Find where the given text appears and provide that cell's center as [x, y] coordinate. 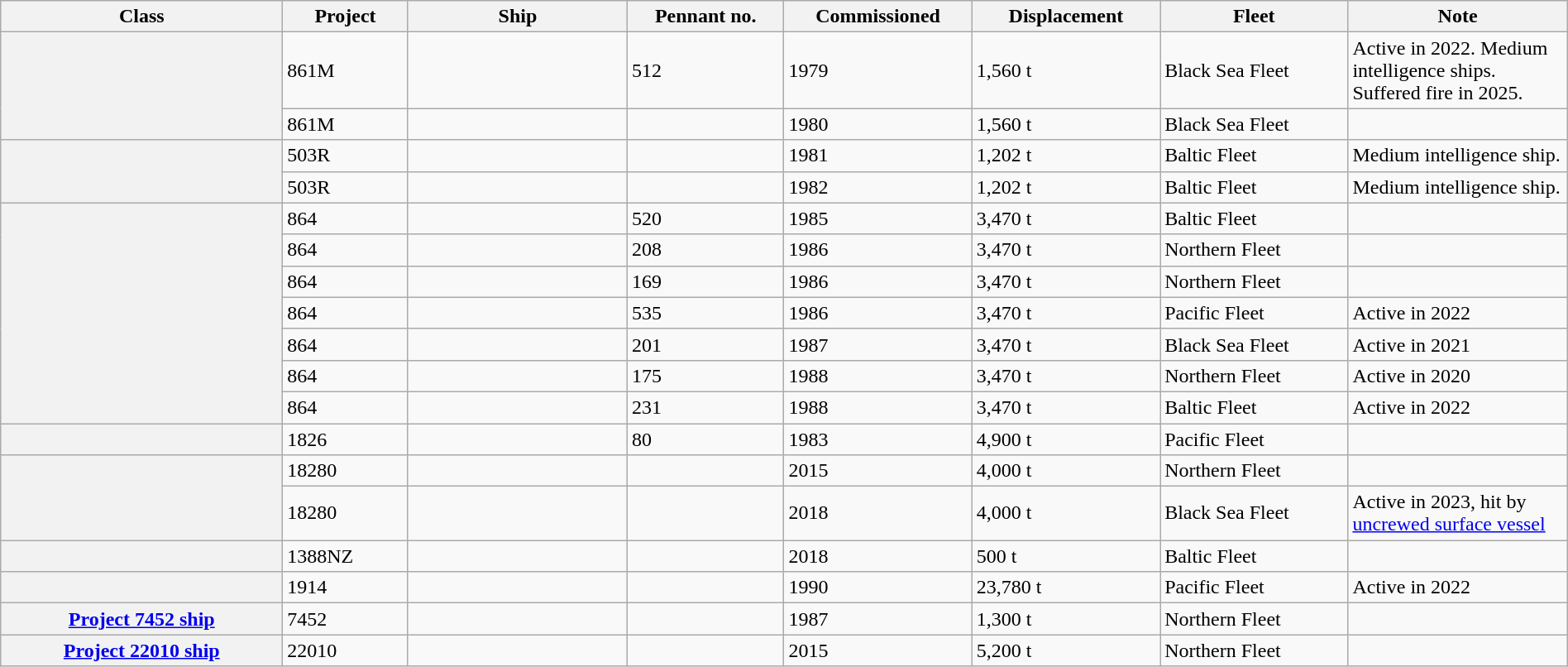
Ship [518, 17]
169 [706, 281]
208 [706, 250]
Project 22010 ship [142, 650]
Note [1457, 17]
5,200 t [1065, 650]
1914 [346, 588]
500 t [1065, 556]
Active in 2022. Medium intelligence ships. Suffered fire in 2025. [1457, 70]
1990 [878, 588]
Active in 2023, hit by uncrewed surface vessel [1457, 513]
Fleet [1254, 17]
80 [706, 439]
Active in 2020 [1457, 376]
535 [706, 313]
Project 7452 ship [142, 619]
Displacement [1065, 17]
1981 [878, 156]
512 [706, 70]
1985 [878, 218]
Active in 2021 [1457, 344]
231 [706, 407]
201 [706, 344]
175 [706, 376]
Project [346, 17]
1388NZ [346, 556]
Class [142, 17]
1826 [346, 439]
520 [706, 218]
Pennant no. [706, 17]
1982 [878, 187]
4,900 t [1065, 439]
1979 [878, 70]
22010 [346, 650]
7452 [346, 619]
1,300 t [1065, 619]
23,780 t [1065, 588]
1983 [878, 439]
Commissioned [878, 17]
1980 [878, 124]
